Pinpoint the cell where the given text exists, returning its [x, y] midpoint coordinate. 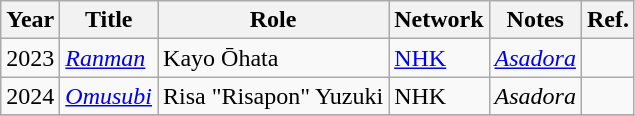
2023 [30, 58]
Role [274, 20]
Ref. [608, 20]
Ranman [109, 58]
Omusubi [109, 96]
2024 [30, 96]
Network [439, 20]
Risa "Risapon" Yuzuki [274, 96]
Year [30, 20]
Notes [535, 20]
Kayo Ōhata [274, 58]
Title [109, 20]
